Determine the (X, Y) coordinate at the center of the cell enclosing the given text.  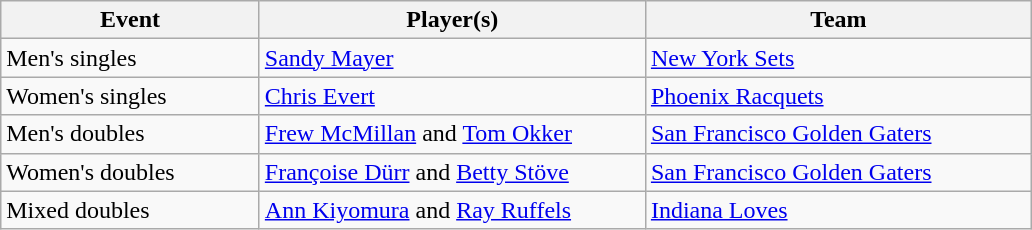
Sandy Mayer (452, 58)
Chris Evert (452, 96)
Frew McMillan and Tom Okker (452, 134)
Player(s) (452, 20)
Men's doubles (130, 134)
Team (838, 20)
New York Sets (838, 58)
Ann Kiyomura and Ray Ruffels (452, 210)
Phoenix Racquets (838, 96)
Françoise Dürr and Betty Stöve (452, 172)
Women's doubles (130, 172)
Event (130, 20)
Women's singles (130, 96)
Indiana Loves (838, 210)
Men's singles (130, 58)
Mixed doubles (130, 210)
